For the text-containing cell, return its midpoint in [X, Y] coordinate format. 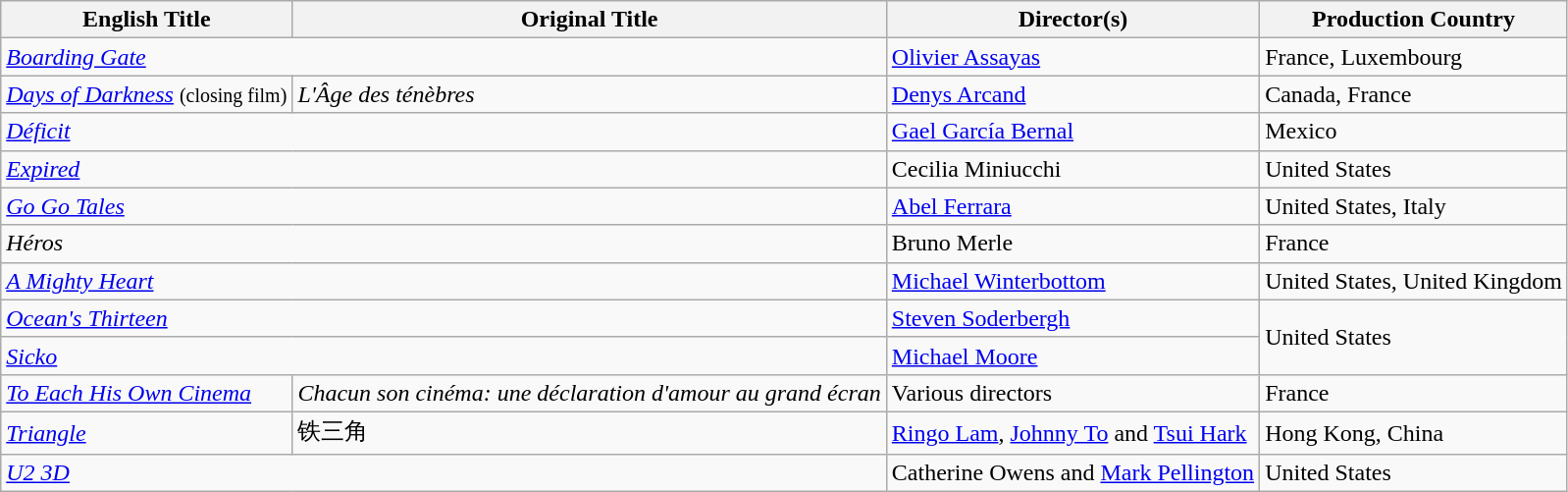
Déficit [444, 132]
Denys Arcand [1072, 94]
France, Luxembourg [1414, 57]
U2 3D [444, 472]
Steven Soderbergh [1072, 318]
Days of Darkness (closing film) [147, 94]
Canada, France [1414, 94]
铁三角 [589, 432]
Bruno Merle [1072, 244]
Michael Moore [1072, 355]
Héros [444, 244]
Michael Winterbottom [1072, 281]
Various directors [1072, 393]
Director(s) [1072, 20]
Expired [444, 169]
Production Country [1414, 20]
L'Âge des ténèbres [589, 94]
Ringo Lam, Johnny To and Tsui Hark [1072, 432]
Go Go Tales [444, 206]
Hong Kong, China [1414, 432]
Boarding Gate [444, 57]
Olivier Assayas [1072, 57]
United States, Italy [1414, 206]
Triangle [147, 432]
Mexico [1414, 132]
Ocean's Thirteen [444, 318]
English Title [147, 20]
Sicko [444, 355]
Original Title [589, 20]
Catherine Owens and Mark Pellington [1072, 472]
A Mighty Heart [444, 281]
Gael García Bernal [1072, 132]
To Each His Own Cinema [147, 393]
Cecilia Miniucchi [1072, 169]
United States, United Kingdom [1414, 281]
Chacun son cinéma: une déclaration d'amour au grand écran [589, 393]
Abel Ferrara [1072, 206]
